Scan for the cell matching the given text and deliver its [x, y] coordinate at center. 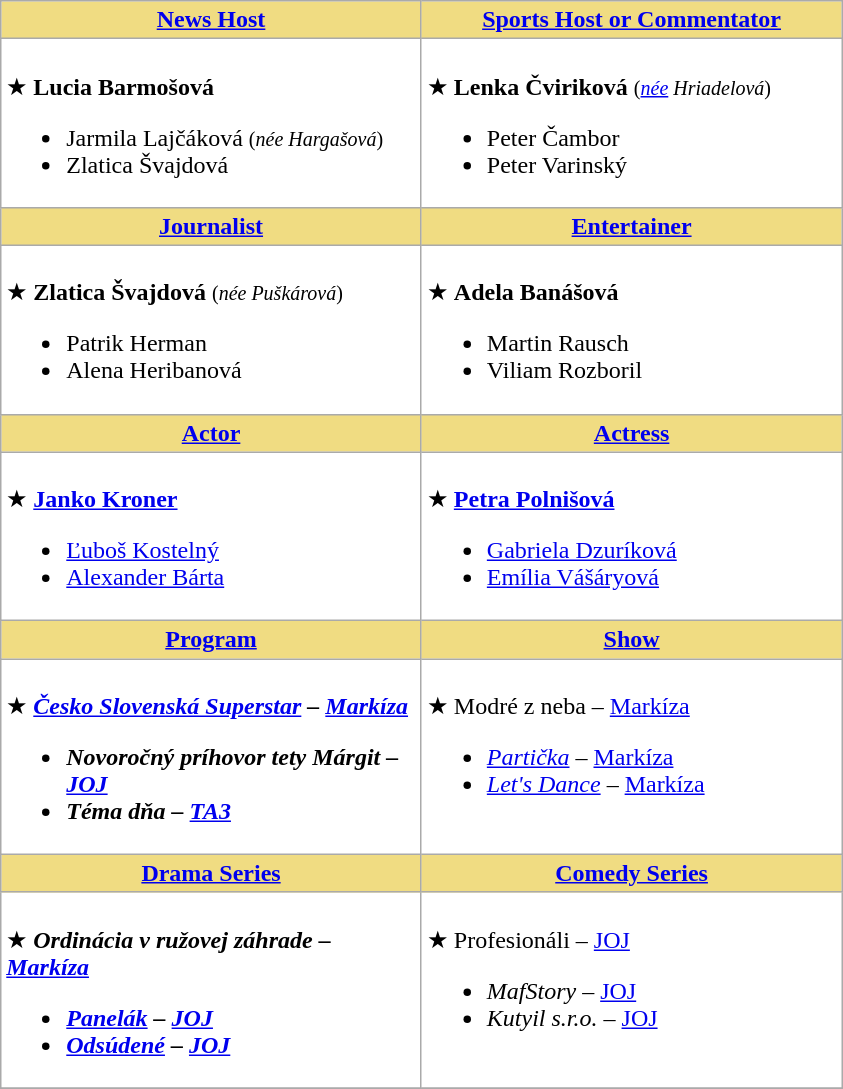
★ Petra PolnišováGabriela DzuríkováEmília Vášáryová [632, 536]
★ Janko KronerĽuboš KostelnýAlexander Bárta [212, 536]
News Host [212, 20]
Drama Series [212, 873]
★ Profesionáli – JOJMafStory – JOJKutyil s.r.o. – JOJ [632, 990]
★ Česko Slovenská Superstar – MarkízaNovoročný príhovor tety Márgit – JOJTéma dňa – TA3 [212, 757]
Actress [632, 433]
Actor [212, 433]
★ Zlatica Švajdová (née Puškárová)Patrik HermanAlena Heribanová [212, 330]
Show [632, 640]
Entertainer [632, 226]
Sports Host or Commentator [632, 20]
★ Lucia BarmošováJarmila Lajčáková (née Hargašová)Zlatica Švajdová [212, 124]
★ Adela BanášováMartin RauschViliam Rozboril [632, 330]
★ Lenka Čviriková (née Hriadelová)Peter ČamborPeter Varinský [632, 124]
Program [212, 640]
★ Ordinácia v ružovej záhrade – MarkízaPanelák – JOJOdsúdené – JOJ [212, 990]
Journalist [212, 226]
★ Modré z neba – MarkízaPartička – MarkízaLet's Dance – Markíza [632, 757]
Comedy Series [632, 873]
